Detect which cell encompasses the target text, then output its (X, Y) center coordinate. 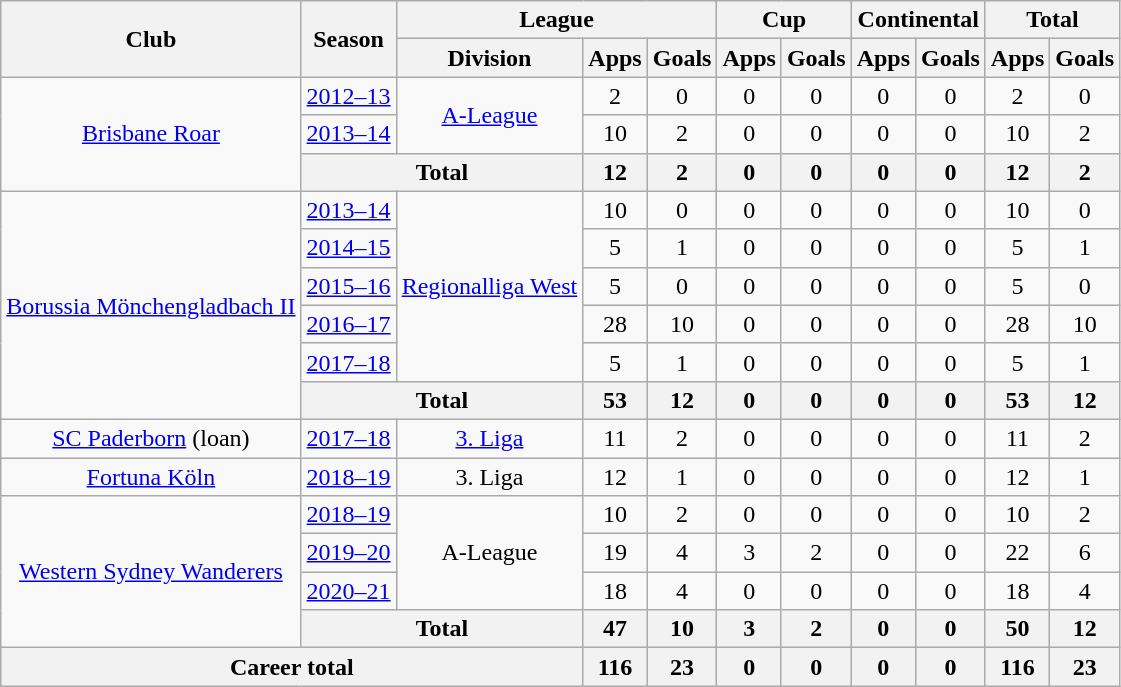
Fortuna Köln (151, 477)
Career total (292, 667)
2019–20 (348, 553)
Season (348, 39)
Regionalliga West (490, 286)
2020–21 (348, 591)
SC Paderborn (loan) (151, 438)
2016–17 (348, 324)
19 (615, 553)
Brisbane Roar (151, 134)
Club (151, 39)
6 (1085, 553)
Continental (918, 20)
22 (1017, 553)
2012–13 (348, 96)
Western Sydney Wanderers (151, 572)
League (556, 20)
Borussia Mönchengladbach II (151, 305)
2014–15 (348, 248)
Division (490, 58)
Cup (784, 20)
50 (1017, 629)
2015–16 (348, 286)
47 (615, 629)
